Return the [X, Y] coordinate for the center point of the cell that contains the specified text.  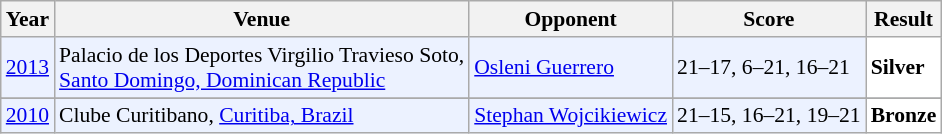
Stephan Wojcikiewicz [570, 116]
Year [28, 19]
Clube Curitibano, Curitiba, Brazil [262, 116]
Result [904, 19]
2010 [28, 116]
Bronze [904, 116]
21–17, 6–21, 16–21 [769, 68]
Osleni Guerrero [570, 68]
2013 [28, 68]
Score [769, 19]
Venue [262, 19]
21–15, 16–21, 19–21 [769, 116]
Palacio de los Deportes Virgilio Travieso Soto,Santo Domingo, Dominican Republic [262, 68]
Silver [904, 68]
Opponent [570, 19]
